Detect which cell encompasses the target text, then output its [X, Y] center coordinate. 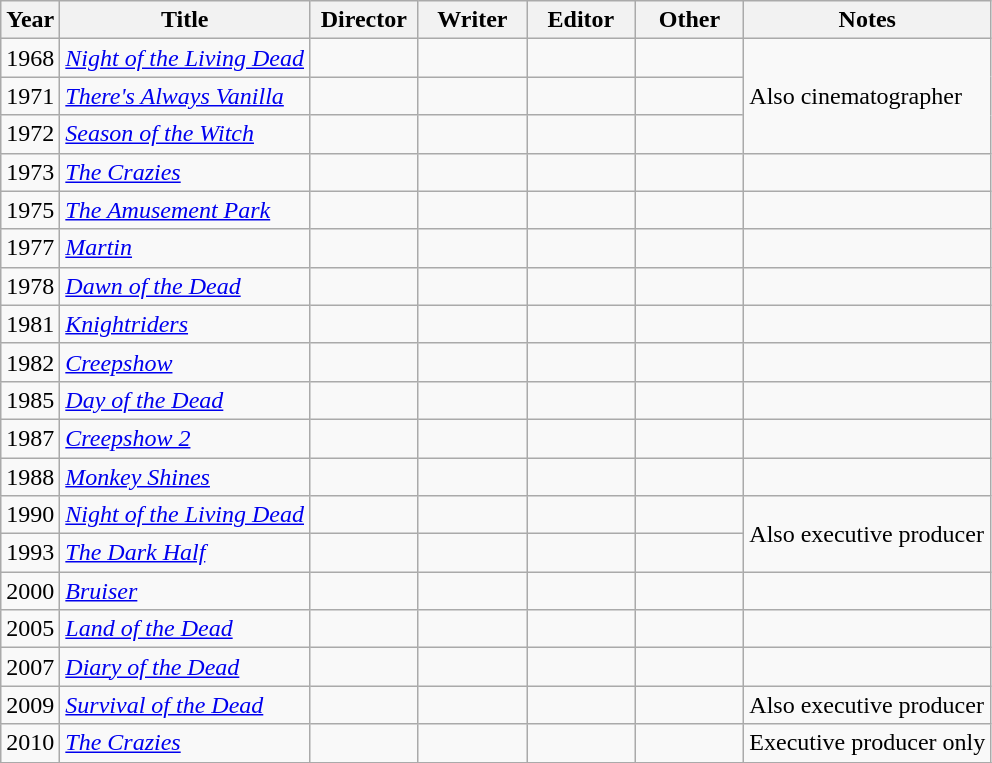
Dawn of the Dead [185, 286]
1987 [30, 438]
Also cinematographer [868, 96]
2005 [30, 629]
2000 [30, 591]
1971 [30, 96]
Knightriders [185, 324]
Creepshow 2 [185, 438]
1973 [30, 172]
There's Always Vanilla [185, 96]
Other [690, 20]
1981 [30, 324]
Notes [868, 20]
1972 [30, 134]
Bruiser [185, 591]
Creepshow [185, 362]
1985 [30, 400]
1975 [30, 210]
1977 [30, 248]
Executive producer only [868, 743]
1968 [30, 58]
Writer [472, 20]
The Amusement Park [185, 210]
1978 [30, 286]
Editor [582, 20]
1982 [30, 362]
Year [30, 20]
Title [185, 20]
Martin [185, 248]
2010 [30, 743]
1993 [30, 553]
The Dark Half [185, 553]
1988 [30, 477]
Diary of the Dead [185, 667]
Day of the Dead [185, 400]
Director [364, 20]
Monkey Shines [185, 477]
Survival of the Dead [185, 705]
Season of the Witch [185, 134]
2007 [30, 667]
2009 [30, 705]
Land of the Dead [185, 629]
1990 [30, 515]
